Locate the cell with the specified text and output its [X, Y] center coordinate. 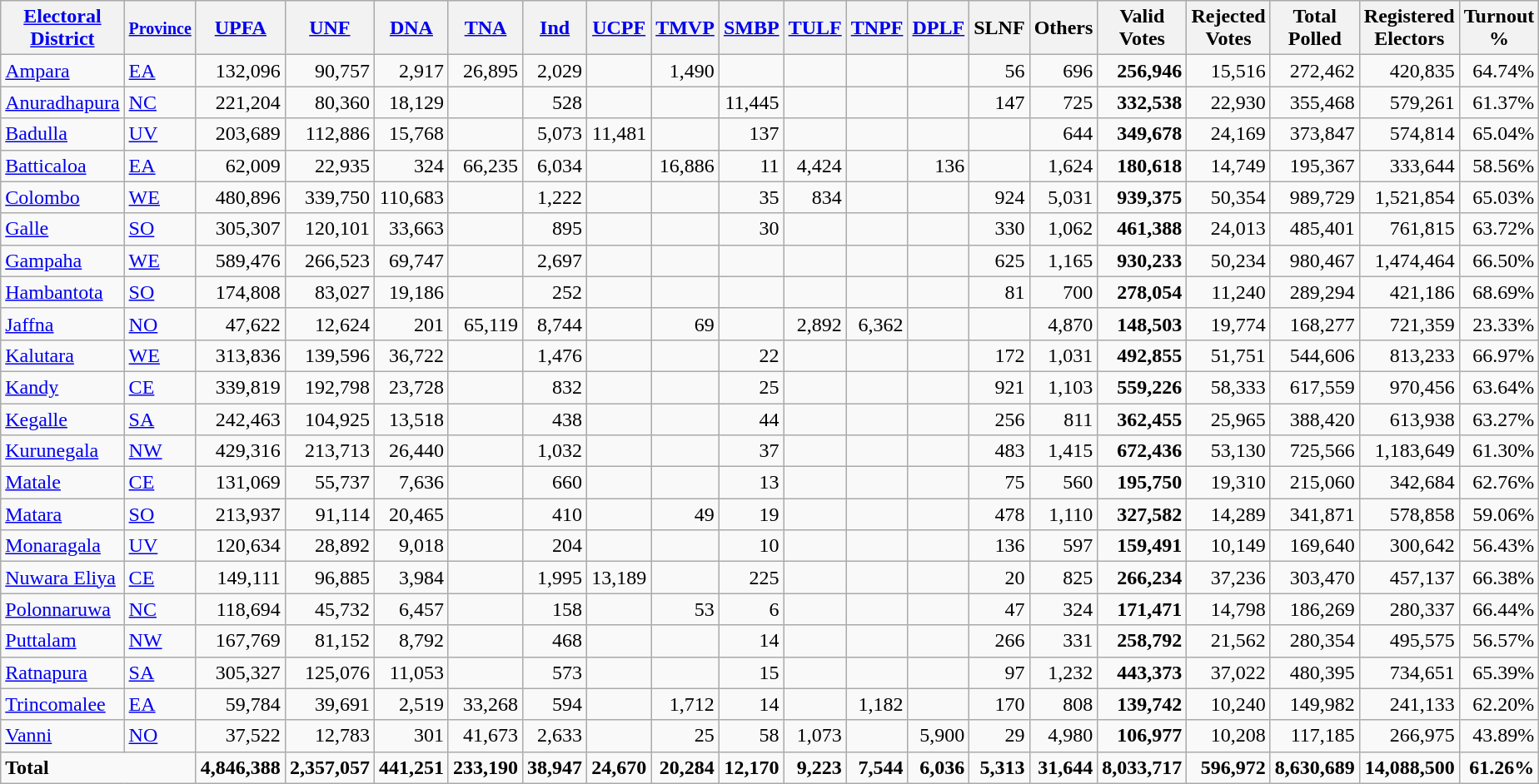
15 [751, 672]
39,691 [330, 704]
14,749 [1228, 166]
19,186 [411, 292]
158 [555, 609]
RejectedVotes [1228, 28]
201 [411, 324]
438 [555, 419]
81 [999, 292]
457,137 [1409, 578]
578,858 [1409, 514]
33,268 [485, 704]
69 [685, 324]
Vanni [62, 736]
66.50% [1499, 261]
68.69% [1499, 292]
61.26% [1499, 767]
11 [751, 166]
171,471 [1143, 609]
Anuradhapura [62, 102]
421,186 [1409, 292]
4,980 [1063, 736]
29 [999, 736]
SLNF [999, 28]
1,165 [1063, 261]
2,633 [555, 736]
Ratnapura [62, 672]
Kegalle [62, 419]
47 [999, 609]
104,925 [330, 419]
91,114 [330, 514]
63.64% [1499, 387]
Jaffna [62, 324]
721,359 [1409, 324]
58.56% [1499, 166]
233,190 [485, 767]
37,022 [1228, 672]
65.04% [1499, 134]
Kalutara [62, 355]
644 [1063, 134]
58 [751, 736]
Batticaloa [62, 166]
35 [751, 197]
13 [751, 483]
266 [999, 641]
UCPF [620, 28]
Others [1063, 28]
ValidVotes [1143, 28]
825 [1063, 578]
22 [751, 355]
300,642 [1409, 546]
159,491 [1143, 546]
139,596 [330, 355]
252 [555, 292]
613,938 [1409, 419]
149,982 [1314, 704]
213,937 [240, 514]
266,234 [1143, 578]
Ampara [62, 71]
2,357,057 [330, 767]
172 [999, 355]
5,900 [939, 736]
37,236 [1228, 578]
1,222 [555, 197]
989,729 [1314, 197]
559,226 [1143, 387]
734,651 [1409, 672]
137 [751, 134]
80,360 [330, 102]
594 [555, 704]
TMVP [685, 28]
83,027 [330, 292]
305,327 [240, 672]
26,440 [411, 451]
24,670 [620, 767]
7,636 [411, 483]
63.72% [1499, 229]
65.39% [1499, 672]
272,462 [1314, 71]
106,977 [1143, 736]
20,465 [411, 514]
6,034 [555, 166]
1,521,854 [1409, 197]
Trincomalee [62, 704]
65,119 [485, 324]
23.33% [1499, 324]
242,463 [240, 419]
333,644 [1409, 166]
970,456 [1409, 387]
1,032 [555, 451]
11,053 [411, 672]
921 [999, 387]
14,088,500 [1409, 767]
Province [160, 28]
118,694 [240, 609]
478 [999, 514]
573 [555, 672]
20 [999, 578]
341,871 [1314, 514]
2,917 [411, 71]
169,640 [1314, 546]
UPFA [240, 28]
147 [999, 102]
330 [999, 229]
480,395 [1314, 672]
1,474,464 [1409, 261]
266,523 [330, 261]
2,892 [814, 324]
8,033,717 [1143, 767]
1,712 [685, 704]
38,947 [555, 767]
939,375 [1143, 197]
204 [555, 546]
696 [1063, 71]
617,559 [1314, 387]
96,885 [330, 578]
331 [1063, 641]
ElectoralDistrict [62, 28]
480,896 [240, 197]
195,367 [1314, 166]
625 [999, 261]
339,750 [330, 197]
3,984 [411, 578]
TULF [814, 28]
Ind [555, 28]
362,455 [1143, 419]
6,457 [411, 609]
56.43% [1499, 546]
11,445 [751, 102]
TNPF [877, 28]
13,189 [620, 578]
59.06% [1499, 514]
26,895 [485, 71]
Polonnaruwa [62, 609]
62,009 [240, 166]
256 [999, 419]
21,562 [1228, 641]
174,808 [240, 292]
30 [751, 229]
148,503 [1143, 324]
75 [999, 483]
37 [751, 451]
339,819 [240, 387]
37,522 [240, 736]
19,310 [1228, 483]
483 [999, 451]
349,678 [1143, 134]
81,152 [330, 641]
6,362 [877, 324]
373,847 [1314, 134]
125,076 [330, 672]
15,516 [1228, 71]
266,975 [1409, 736]
1,476 [555, 355]
597 [1063, 546]
313,836 [240, 355]
DNA [411, 28]
13,518 [411, 419]
1,232 [1063, 672]
495,575 [1409, 641]
544,606 [1314, 355]
10,240 [1228, 704]
468 [555, 641]
Gampaha [62, 261]
560 [1063, 483]
Nuwara Eliya [62, 578]
7,544 [877, 767]
834 [814, 197]
579,261 [1409, 102]
168,277 [1314, 324]
36,722 [411, 355]
8,630,689 [1314, 767]
120,634 [240, 546]
192,798 [330, 387]
930,233 [1143, 261]
TotalPolled [1314, 28]
6,036 [939, 767]
SMBP [751, 28]
574,814 [1409, 134]
289,294 [1314, 292]
131,069 [240, 483]
14,289 [1228, 514]
19,774 [1228, 324]
Badulla [62, 134]
66.44% [1499, 609]
355,468 [1314, 102]
33,663 [411, 229]
97 [999, 672]
56.57% [1499, 641]
47,622 [240, 324]
24,169 [1228, 134]
388,420 [1314, 419]
Colombo [62, 197]
28,892 [330, 546]
811 [1063, 419]
305,307 [240, 229]
Kandy [62, 387]
8,744 [555, 324]
700 [1063, 292]
5,313 [999, 767]
55,737 [330, 483]
66.97% [1499, 355]
12,624 [330, 324]
342,684 [1409, 483]
DPLF [939, 28]
Turnout% [1499, 28]
280,337 [1409, 609]
485,401 [1314, 229]
66.38% [1499, 578]
215,060 [1314, 483]
TNA [485, 28]
225 [751, 578]
492,855 [1143, 355]
813,233 [1409, 355]
725,566 [1314, 451]
66,235 [485, 166]
63.27% [1499, 419]
278,054 [1143, 292]
14,798 [1228, 609]
69,747 [411, 261]
1,031 [1063, 355]
53 [685, 609]
2,697 [555, 261]
1,103 [1063, 387]
49 [685, 514]
203,689 [240, 134]
11,240 [1228, 292]
24,013 [1228, 229]
65.03% [1499, 197]
924 [999, 197]
10,149 [1228, 546]
180,618 [1143, 166]
420,835 [1409, 71]
41,673 [485, 736]
980,467 [1314, 261]
18,129 [411, 102]
221,204 [240, 102]
23,728 [411, 387]
25,965 [1228, 419]
410 [555, 514]
22,935 [330, 166]
149,111 [240, 578]
62.20% [1499, 704]
120,101 [330, 229]
461,388 [1143, 229]
117,185 [1314, 736]
1,182 [877, 704]
895 [555, 229]
9,223 [814, 767]
50,234 [1228, 261]
6 [751, 609]
1,415 [1063, 451]
12,170 [751, 767]
11,481 [620, 134]
112,886 [330, 134]
10 [751, 546]
64.74% [1499, 71]
RegisteredElectors [1409, 28]
1,073 [814, 736]
1,624 [1063, 166]
16,886 [685, 166]
441,251 [411, 767]
1,183,649 [1409, 451]
43.89% [1499, 736]
61.30% [1499, 451]
132,096 [240, 71]
832 [555, 387]
256,946 [1143, 71]
Matara [62, 514]
62.76% [1499, 483]
596,972 [1228, 767]
Total [98, 767]
5,073 [555, 134]
327,582 [1143, 514]
Hambantota [62, 292]
213,713 [330, 451]
660 [555, 483]
258,792 [1143, 641]
61.37% [1499, 102]
725 [1063, 102]
51,751 [1228, 355]
UNF [330, 28]
301 [411, 736]
20,284 [685, 767]
672,436 [1143, 451]
Galle [62, 229]
4,870 [1063, 324]
1,490 [685, 71]
761,815 [1409, 229]
186,269 [1314, 609]
241,133 [1409, 704]
9,018 [411, 546]
22,930 [1228, 102]
Monaragala [62, 546]
808 [1063, 704]
59,784 [240, 704]
110,683 [411, 197]
56 [999, 71]
12,783 [330, 736]
31,644 [1063, 767]
8,792 [411, 641]
4,424 [814, 166]
139,742 [1143, 704]
45,732 [330, 609]
332,538 [1143, 102]
58,333 [1228, 387]
53,130 [1228, 451]
50,354 [1228, 197]
2,029 [555, 71]
4,846,388 [240, 767]
195,750 [1143, 483]
5,031 [1063, 197]
280,354 [1314, 641]
303,470 [1314, 578]
1,110 [1063, 514]
528 [555, 102]
170 [999, 704]
90,757 [330, 71]
589,476 [240, 261]
167,769 [240, 641]
429,316 [240, 451]
2,519 [411, 704]
Puttalam [62, 641]
Kurunegala [62, 451]
1,062 [1063, 229]
443,373 [1143, 672]
Matale [62, 483]
1,995 [555, 578]
44 [751, 419]
10,208 [1228, 736]
19 [751, 514]
15,768 [411, 134]
